Extract the [x, y] coordinate from the center of the cell holding the provided text.  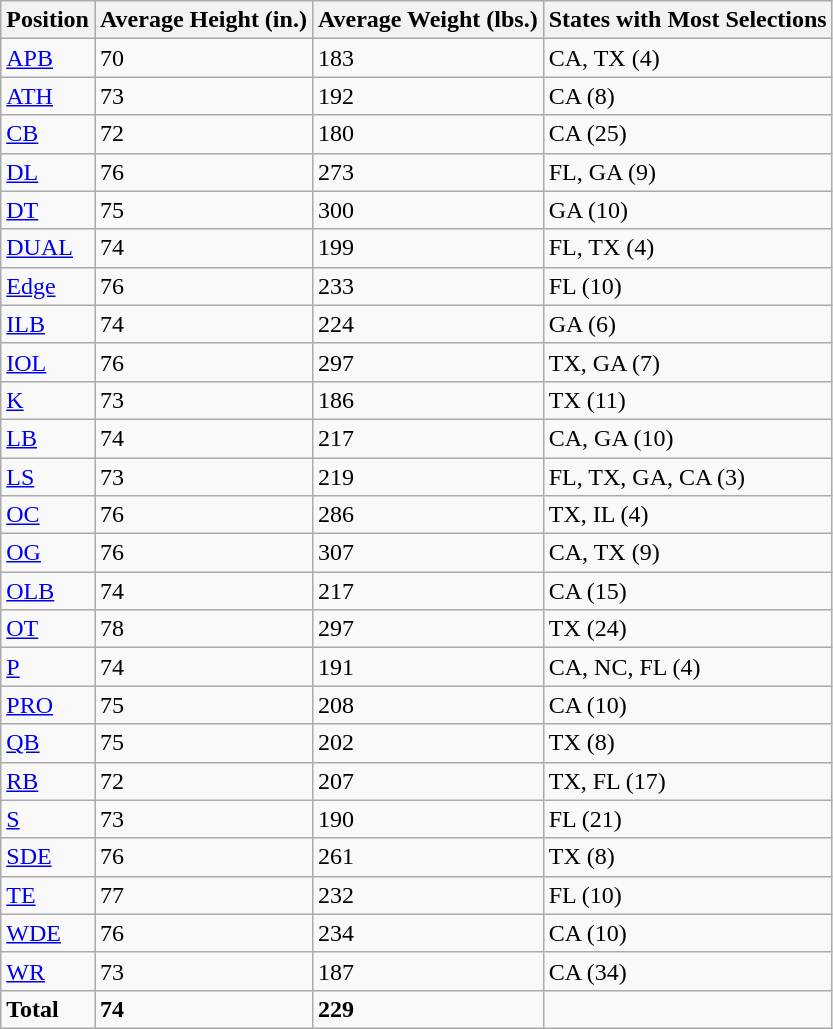
QB [48, 743]
191 [428, 667]
Average Weight (lbs.) [428, 20]
LS [48, 477]
FL, GA (9) [688, 172]
TX (11) [688, 400]
DT [48, 210]
FL, TX, GA, CA (3) [688, 477]
ILB [48, 324]
CA (15) [688, 591]
OLB [48, 591]
DUAL [48, 248]
FL (21) [688, 819]
219 [428, 477]
186 [428, 400]
K [48, 400]
P [48, 667]
TX, FL (17) [688, 781]
187 [428, 971]
TX, GA (7) [688, 362]
States with Most Selections [688, 20]
CA, NC, FL (4) [688, 667]
192 [428, 96]
Average Height (in.) [203, 20]
233 [428, 286]
234 [428, 933]
224 [428, 324]
OG [48, 553]
CA (34) [688, 971]
PRO [48, 705]
207 [428, 781]
CA (25) [688, 134]
180 [428, 134]
199 [428, 248]
RB [48, 781]
208 [428, 705]
DL [48, 172]
TX (24) [688, 629]
CA, TX (4) [688, 58]
229 [428, 1009]
183 [428, 58]
CA, TX (9) [688, 553]
Position [48, 20]
SDE [48, 857]
TX, IL (4) [688, 515]
IOL [48, 362]
78 [203, 629]
300 [428, 210]
LB [48, 438]
CA, GA (10) [688, 438]
70 [203, 58]
77 [203, 895]
CB [48, 134]
TE [48, 895]
GA (10) [688, 210]
Total [48, 1009]
OT [48, 629]
S [48, 819]
APB [48, 58]
232 [428, 895]
WDE [48, 933]
202 [428, 743]
190 [428, 819]
261 [428, 857]
307 [428, 553]
OC [48, 515]
273 [428, 172]
286 [428, 515]
ATH [48, 96]
WR [48, 971]
FL, TX (4) [688, 248]
Edge [48, 286]
GA (6) [688, 324]
CA (8) [688, 96]
